Return (x, y) of the center of cell containing provided text 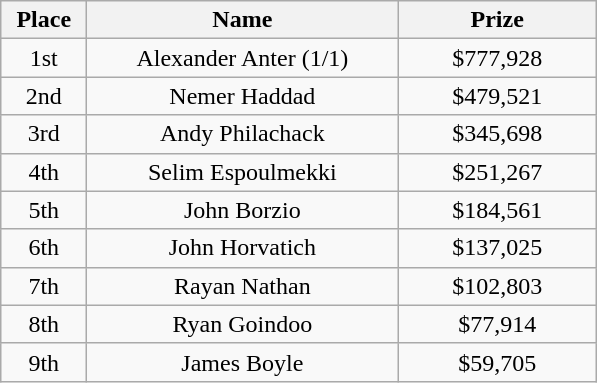
6th (44, 248)
1st (44, 58)
$345,698 (498, 134)
Andy Philachack (242, 134)
Prize (498, 20)
James Boyle (242, 362)
$77,914 (498, 324)
$59,705 (498, 362)
Rayan Nathan (242, 286)
John Borzio (242, 210)
7th (44, 286)
Name (242, 20)
$777,928 (498, 58)
Place (44, 20)
$102,803 (498, 286)
Nemer Haddad (242, 96)
5th (44, 210)
John Horvatich (242, 248)
3rd (44, 134)
$479,521 (498, 96)
Ryan Goindoo (242, 324)
2nd (44, 96)
$251,267 (498, 172)
Selim Espoulmekki (242, 172)
9th (44, 362)
$137,025 (498, 248)
8th (44, 324)
$184,561 (498, 210)
Alexander Anter (1/1) (242, 58)
4th (44, 172)
